Output the [X, Y] coordinate of the center of the cell containing the given text.  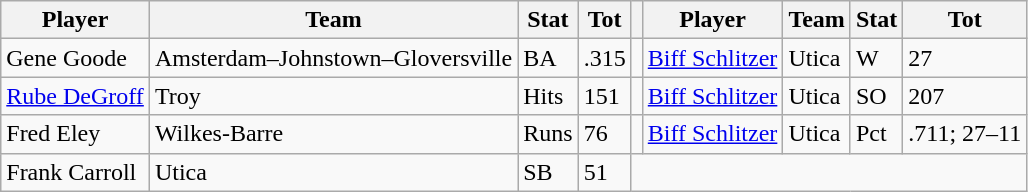
Rube DeGroff [76, 96]
.315 [604, 58]
.711; 27–11 [965, 134]
Troy [333, 96]
W [876, 58]
SO [876, 96]
76 [604, 134]
Amsterdam–Johnstown–Gloversville [333, 58]
27 [965, 58]
Fred Eley [76, 134]
SB [548, 172]
207 [965, 96]
51 [604, 172]
Gene Goode [76, 58]
Frank Carroll [76, 172]
Pct [876, 134]
151 [604, 96]
Runs [548, 134]
BA [548, 58]
Wilkes-Barre [333, 134]
Hits [548, 96]
